Provide the (x, y) coordinate of the cell's center where the given text is located.  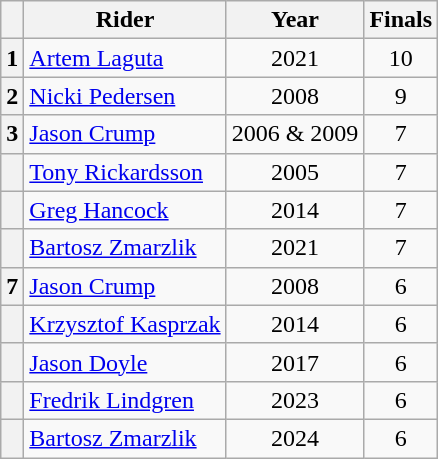
1 (12, 58)
Krzysztof Kasprzak (125, 324)
Jason Doyle (125, 362)
2024 (295, 438)
Nicki Pedersen (125, 96)
2017 (295, 362)
Year (295, 20)
Greg Hancock (125, 210)
10 (401, 58)
Artem Laguta (125, 58)
2006 & 2009 (295, 134)
2023 (295, 400)
Rider (125, 20)
9 (401, 96)
Tony Rickardsson (125, 172)
3 (12, 134)
Finals (401, 20)
Fredrik Lindgren (125, 400)
2005 (295, 172)
2 (12, 96)
